Return (x, y) of the center of cell containing provided text 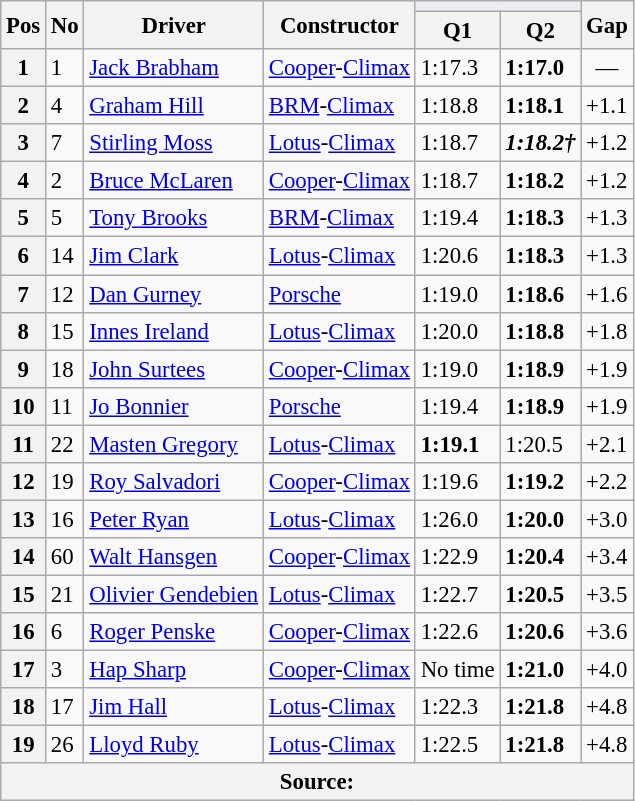
+3.6 (607, 632)
+3.0 (607, 519)
1:22.6 (458, 632)
1:17.0 (540, 68)
Q2 (540, 31)
1:18.2 (540, 181)
Jim Clark (174, 256)
+4.0 (607, 670)
Graham Hill (174, 106)
1:19.1 (458, 444)
Olivier Gendebien (174, 594)
+1.6 (607, 294)
13 (24, 519)
1:18.2† (540, 143)
+1.1 (607, 106)
1:19.2 (540, 482)
Tony Brooks (174, 219)
10 (24, 406)
1:18.6 (540, 294)
Source: (317, 782)
1:18.1 (540, 106)
1:22.7 (458, 594)
Peter Ryan (174, 519)
— (607, 68)
+2.1 (607, 444)
1:19.6 (458, 482)
8 (24, 331)
Q1 (458, 31)
Stirling Moss (174, 143)
Constructor (339, 25)
1:17.3 (458, 68)
Walt Hansgen (174, 557)
+2.2 (607, 482)
Driver (174, 25)
Gap (607, 25)
No (65, 25)
+3.5 (607, 594)
22 (65, 444)
1:20.4 (540, 557)
+1.8 (607, 331)
Pos (24, 25)
1:22.9 (458, 557)
Hap Sharp (174, 670)
Roy Salvadori (174, 482)
Innes Ireland (174, 331)
+3.4 (607, 557)
John Surtees (174, 369)
60 (65, 557)
Roger Penske (174, 632)
Jo Bonnier (174, 406)
Masten Gregory (174, 444)
9 (24, 369)
1:22.3 (458, 707)
1:22.5 (458, 745)
No time (458, 670)
21 (65, 594)
26 (65, 745)
Bruce McLaren (174, 181)
Jim Hall (174, 707)
1:26.0 (458, 519)
1:21.0 (540, 670)
Lloyd Ruby (174, 745)
Jack Brabham (174, 68)
Dan Gurney (174, 294)
